Locate the cell with the specified text and output its [X, Y] center coordinate. 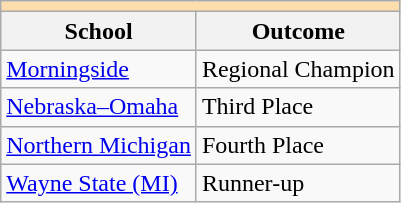
Morningside [99, 69]
Nebraska–Omaha [99, 107]
Northern Michigan [99, 145]
Fourth Place [298, 145]
School [99, 31]
Third Place [298, 107]
Runner-up [298, 183]
Outcome [298, 31]
Wayne State (MI) [99, 183]
Regional Champion [298, 69]
